Find where the given text appears and provide that cell's center as (X, Y) coordinate. 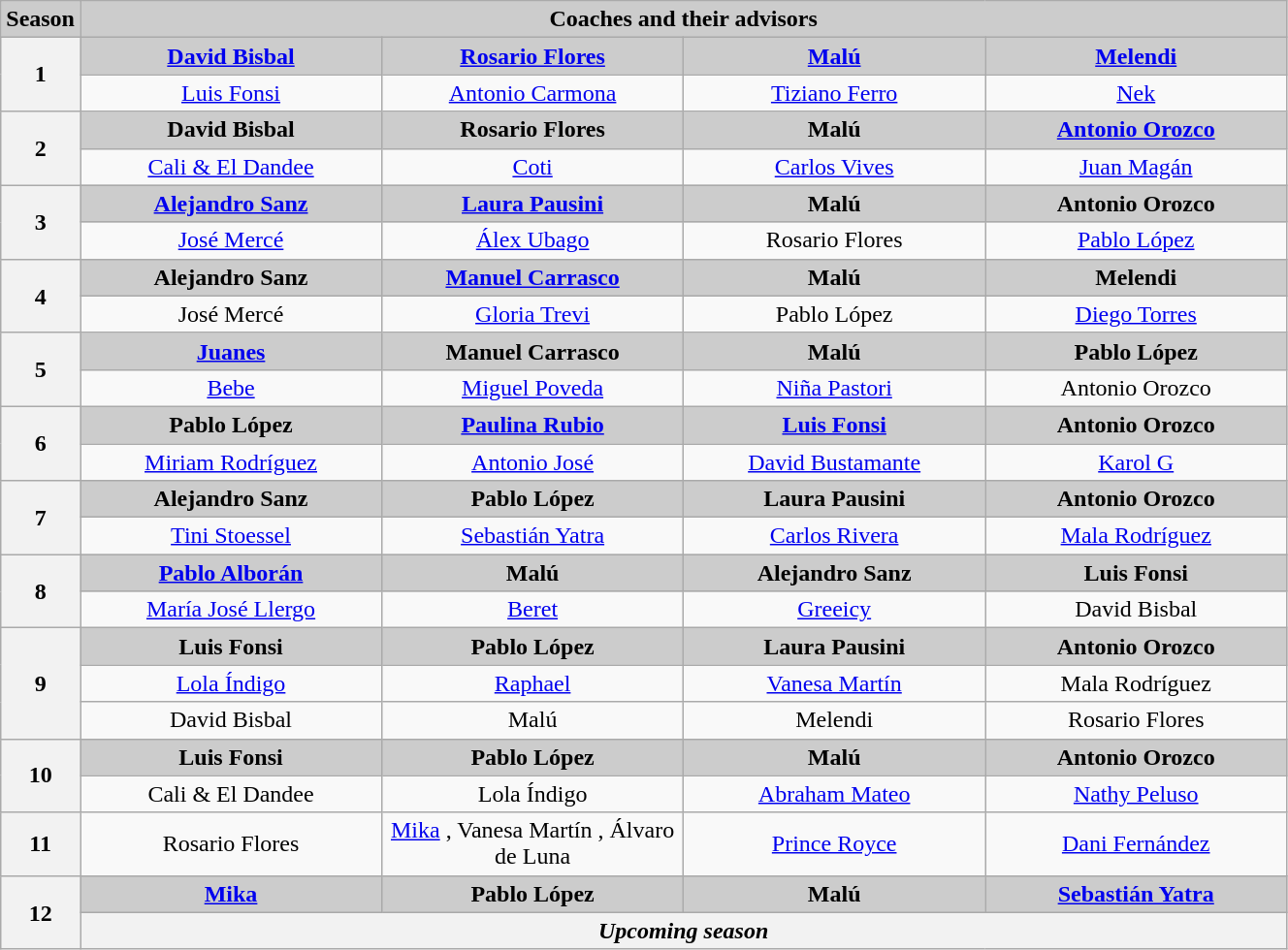
Tini Stoessel (231, 536)
Juan Magán (1137, 167)
Diego Torres (1137, 314)
Coti (533, 167)
12 (41, 912)
Season (41, 19)
Niña Pastori (834, 388)
Abraham Mateo (834, 794)
Mika , Vanesa Martín , Álvaro de Luna (533, 843)
Beret (533, 610)
3 (41, 222)
4 (41, 296)
Vanesa Martín (834, 683)
Juanes (231, 351)
Dani Fernández (1137, 843)
Karol G (1137, 462)
Tiziano Ferro (834, 93)
Mika (231, 894)
11 (41, 843)
Gloria Trevi (533, 314)
Nathy Peluso (1137, 794)
Pablo Alborán (231, 573)
Bebe (231, 388)
1 (41, 75)
9 (41, 683)
Miriam Rodríguez (231, 462)
Miguel Poveda (533, 388)
Carlos Rivera (834, 536)
6 (41, 443)
Raphael (533, 683)
Greeicy (834, 610)
Álex Ubago (533, 240)
2 (41, 148)
5 (41, 369)
Nek (1137, 93)
Coaches and their advisors (683, 19)
Prince Royce (834, 843)
7 (41, 518)
10 (41, 776)
Paulina Rubio (533, 425)
María José Llergo (231, 610)
Carlos Vives (834, 167)
David Bustamante (834, 462)
Antonio Carmona (533, 93)
8 (41, 591)
Antonio José (533, 462)
Upcoming season (683, 931)
